Capture the cell that displays the provided text and extract its (x, y) central coordinate. 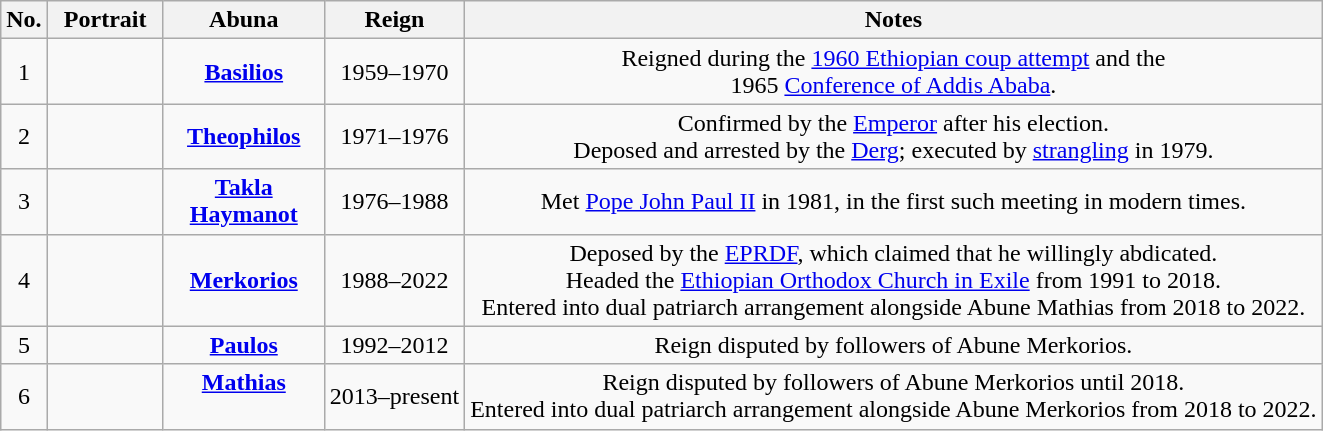
Reign disputed by followers of Abune Merkorios. (894, 345)
Merkorios (244, 280)
No. (24, 20)
Basilios (244, 72)
3 (24, 202)
Reign disputed by followers of Abune Merkorios until 2018.Entered into dual patriarch arrangement alongside Abune Merkorios from 2018 to 2022. (894, 396)
Confirmed by the Emperor after his election.Deposed and arrested by the Derg; executed by strangling in 1979. (894, 136)
4 (24, 280)
1992–2012 (394, 345)
2013–present (394, 396)
Takla Haymanot (244, 202)
Met Pope John Paul II in 1981, in the first such meeting in modern times. (894, 202)
Mathias (244, 396)
6 (24, 396)
Notes (894, 20)
Theophilos (244, 136)
2 (24, 136)
Reigned during the 1960 Ethiopian coup attempt and the1965 Conference of Addis Ababa. (894, 72)
1959–1970 (394, 72)
Paulos (244, 345)
Abuna (244, 20)
5 (24, 345)
Reign (394, 20)
Portrait (105, 20)
1 (24, 72)
1988–2022 (394, 280)
1971–1976 (394, 136)
1976–1988 (394, 202)
